Search for the cell housing the specified text and yield its [X, Y] center coordinate. 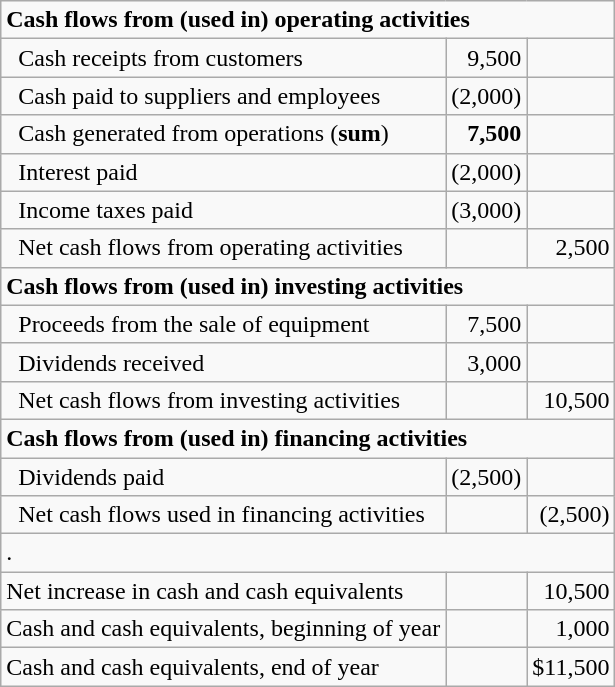
Cash flows from (used in) operating activities [308, 20]
2,500 [571, 248]
Income taxes paid [224, 210]
Dividends received [224, 362]
Cash generated from operations (sum) [224, 134]
Cash flows from (used in) financing activities [308, 438]
Cash paid to suppliers and employees [224, 96]
(3,000) [486, 210]
9,500 [486, 58]
Cash receipts from customers [224, 58]
Dividends paid [224, 477]
. [308, 553]
Net cash flows from operating activities [224, 248]
Proceeds from the sale of equipment [224, 324]
Cash flows from (used in) investing activities [308, 286]
Net cash flows used in financing activities [224, 515]
Net cash flows from investing activities [224, 400]
Net increase in cash and cash equivalents [224, 591]
$11,500 [571, 667]
Interest paid [224, 172]
3,000 [486, 362]
Cash and cash equivalents, beginning of year [224, 629]
Cash and cash equivalents, end of year [224, 667]
1,000 [571, 629]
